Determine the (x, y) coordinate at the center of the cell enclosing the given text.  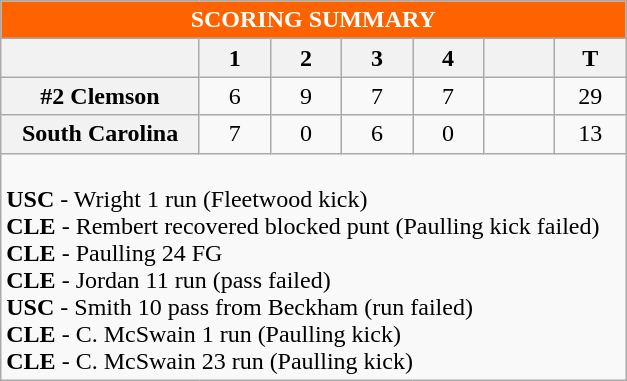
T (590, 58)
3 (376, 58)
2 (306, 58)
South Carolina (100, 134)
SCORING SUMMARY (314, 20)
9 (306, 96)
13 (590, 134)
29 (590, 96)
4 (448, 58)
1 (234, 58)
#2 Clemson (100, 96)
